Identify which cell holds the provided text, then report its [X, Y] central coordinate. 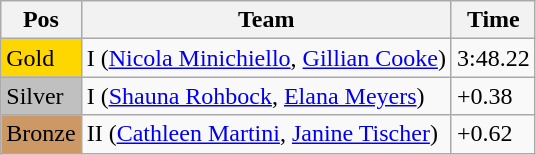
Silver [41, 96]
I (Shauna Rohbock, Elana Meyers) [266, 96]
+0.62 [493, 134]
Gold [41, 58]
Bronze [41, 134]
3:48.22 [493, 58]
II (Cathleen Martini, Janine Tischer) [266, 134]
Team [266, 20]
Time [493, 20]
Pos [41, 20]
+0.38 [493, 96]
I (Nicola Minichiello, Gillian Cooke) [266, 58]
